Return (x, y) of the center of cell containing provided text 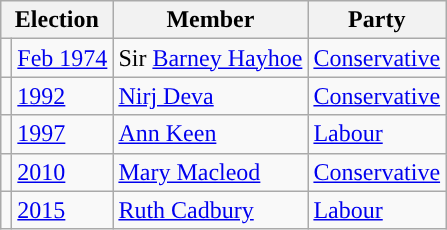
1992 (62, 96)
Nirj Deva (210, 96)
2015 (62, 210)
Member (210, 20)
Sir Barney Hayhoe (210, 58)
Party (377, 20)
Mary Macleod (210, 172)
1997 (62, 134)
Ann Keen (210, 134)
Feb 1974 (62, 58)
2010 (62, 172)
Election (57, 20)
Ruth Cadbury (210, 210)
